Output the [X, Y] coordinate of the center of the cell containing the given text.  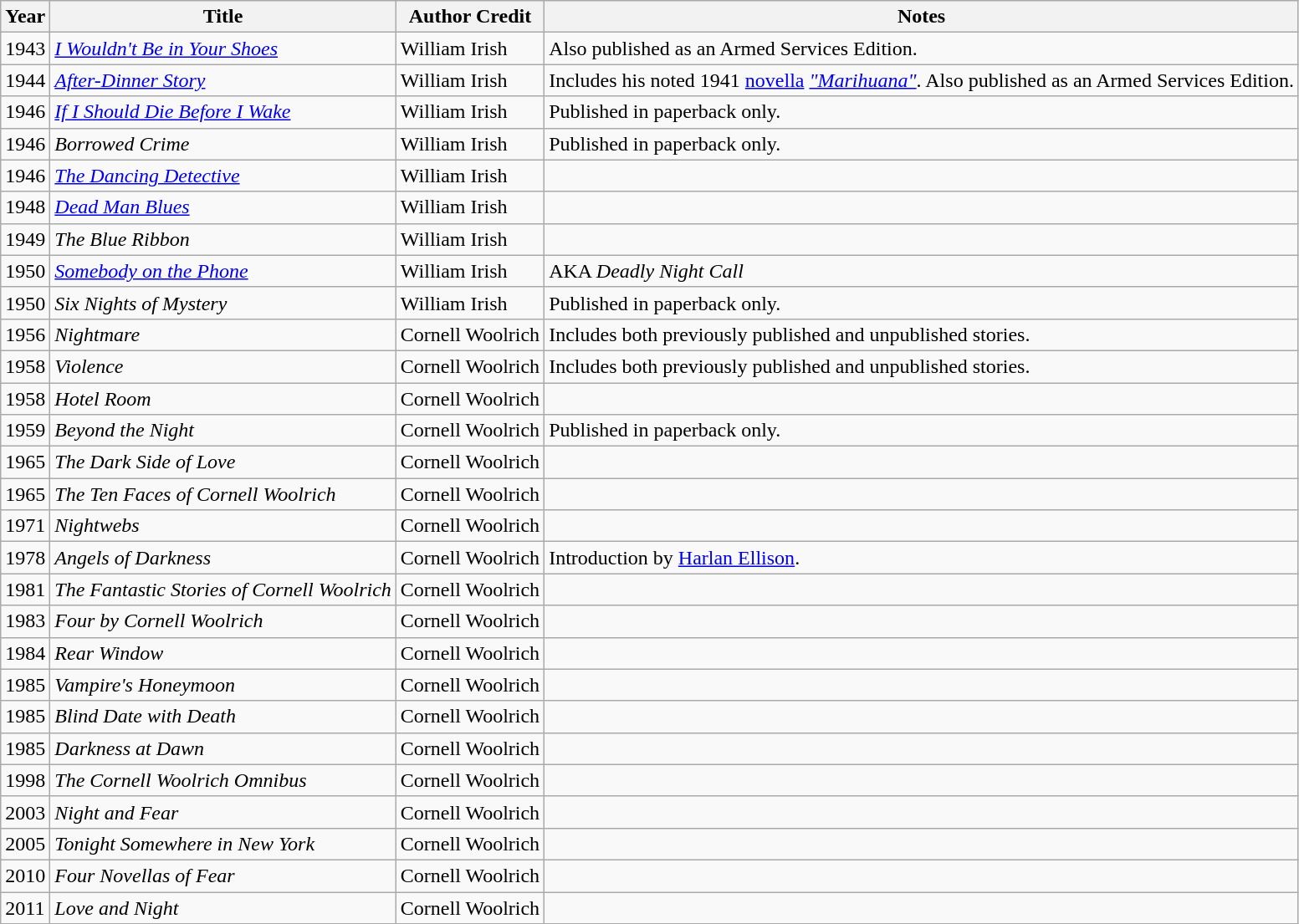
I Wouldn't Be in Your Shoes [223, 48]
Tonight Somewhere in New York [223, 844]
Nightwebs [223, 526]
Also published as an Armed Services Edition. [922, 48]
Angels of Darkness [223, 558]
1949 [25, 239]
The Blue Ribbon [223, 239]
1998 [25, 780]
Somebody on the Phone [223, 271]
Love and Night [223, 907]
Four by Cornell Woolrich [223, 621]
The Cornell Woolrich Omnibus [223, 780]
2010 [25, 876]
Title [223, 17]
Includes his noted 1941 novella "Marihuana". Also published as an Armed Services Edition. [922, 80]
1981 [25, 590]
The Ten Faces of Cornell Woolrich [223, 494]
If I Should Die Before I Wake [223, 112]
1956 [25, 334]
1959 [25, 431]
Darkness at Dawn [223, 748]
1984 [25, 653]
Violence [223, 366]
1983 [25, 621]
1943 [25, 48]
Hotel Room [223, 399]
1978 [25, 558]
Four Novellas of Fear [223, 876]
Beyond the Night [223, 431]
Notes [922, 17]
Year [25, 17]
Nightmare [223, 334]
2011 [25, 907]
The Fantastic Stories of Cornell Woolrich [223, 590]
The Dark Side of Love [223, 462]
Dead Man Blues [223, 207]
1948 [25, 207]
Vampire's Honeymoon [223, 685]
Night and Fear [223, 812]
The Dancing Detective [223, 176]
Introduction by Harlan Ellison. [922, 558]
2003 [25, 812]
1944 [25, 80]
Borrowed Crime [223, 144]
Author Credit [470, 17]
Rear Window [223, 653]
Blind Date with Death [223, 717]
1971 [25, 526]
AKA Deadly Night Call [922, 271]
Six Nights of Mystery [223, 303]
2005 [25, 844]
After-Dinner Story [223, 80]
